From the cell containing the given text, extract its center point as (x, y) coordinate. 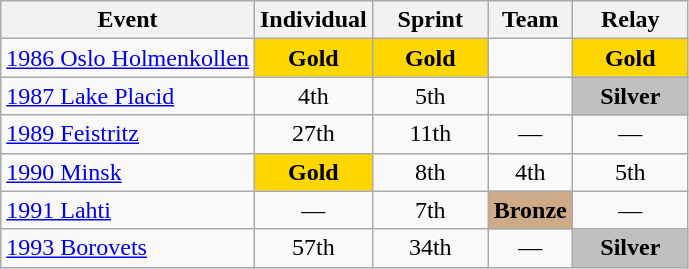
34th (430, 248)
Team (530, 20)
8th (430, 172)
1989 Feistritz (128, 134)
Relay (630, 20)
Individual (313, 20)
1991 Lahti (128, 210)
1986 Oslo Holmenkollen (128, 58)
1987 Lake Placid (128, 96)
Event (128, 20)
27th (313, 134)
7th (430, 210)
57th (313, 248)
11th (430, 134)
1990 Minsk (128, 172)
Sprint (430, 20)
Bronze (530, 210)
1993 Borovets (128, 248)
